Search for the cell housing the specified text and yield its (x, y) center coordinate. 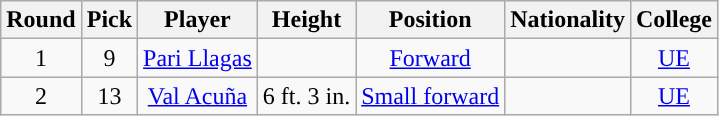
Pari Llagas (198, 58)
Round (41, 20)
6 ft. 3 in. (306, 96)
Position (430, 20)
Nationality (568, 20)
1 (41, 58)
Forward (430, 58)
College (674, 20)
2 (41, 96)
Height (306, 20)
Val Acuña (198, 96)
Pick (109, 20)
Small forward (430, 96)
9 (109, 58)
13 (109, 96)
Player (198, 20)
